Capture the cell that displays the provided text and extract its [x, y] central coordinate. 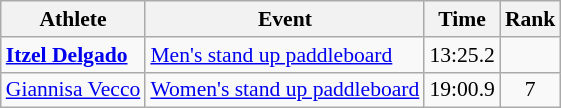
Athlete [74, 19]
19:00.9 [462, 90]
Event [284, 19]
Rank [530, 19]
Time [462, 19]
7 [530, 90]
Women's stand up paddleboard [284, 90]
Giannisa Vecco [74, 90]
Men's stand up paddleboard [284, 55]
Itzel Delgado [74, 55]
13:25.2 [462, 55]
